From the cell containing the given text, extract its center point as [X, Y] coordinate. 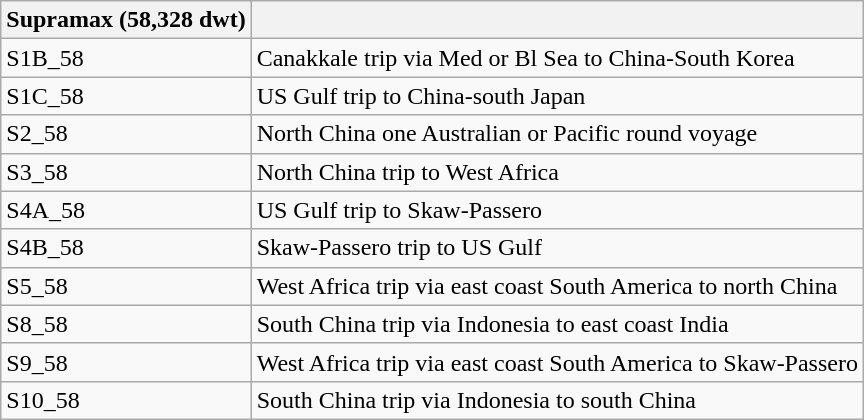
Skaw-Passero trip to US Gulf [557, 248]
S4B_58 [126, 248]
S5_58 [126, 286]
S1B_58 [126, 58]
West Africa trip via east coast South America to north China [557, 286]
S4A_58 [126, 210]
South China trip via Indonesia to east coast India [557, 324]
North China one Australian or Pacific round voyage [557, 134]
S1C_58 [126, 96]
West Africa trip via east coast South America to Skaw-Passero [557, 362]
US Gulf trip to Skaw-Passero [557, 210]
South China trip via Indonesia to south China [557, 400]
Canakkale trip via Med or Bl Sea to China-South Korea [557, 58]
S9_58 [126, 362]
US Gulf trip to China-south Japan [557, 96]
S2_58 [126, 134]
North China trip to West Africa [557, 172]
S3_58 [126, 172]
S8_58 [126, 324]
S10_58 [126, 400]
Supramax (58,328 dwt) [126, 20]
